Locate the cell with the specified text and output its [x, y] center coordinate. 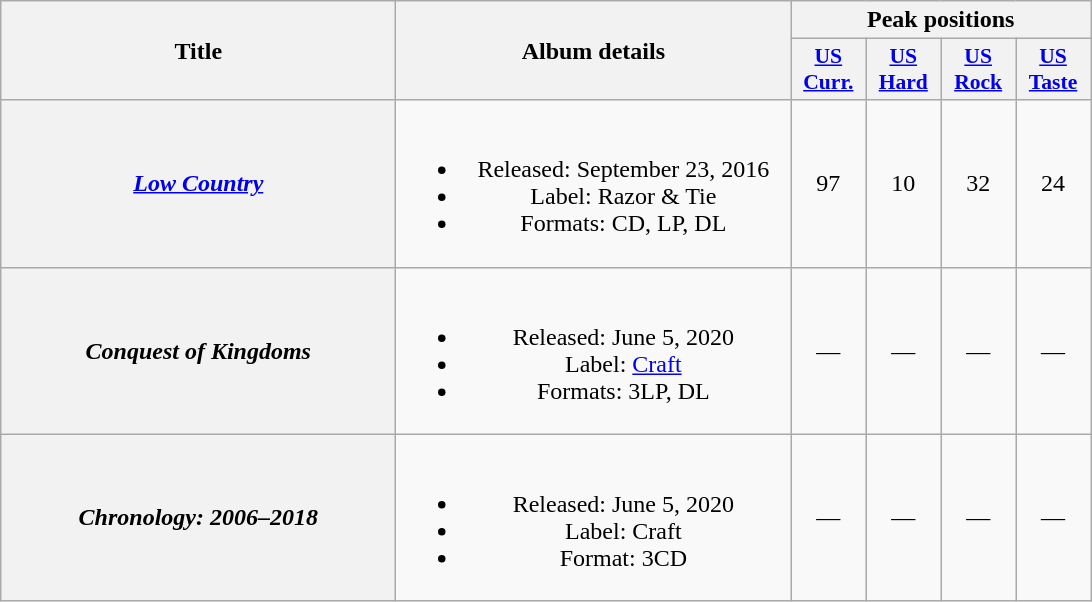
Title [198, 50]
Released: September 23, 2016Label: Razor & TieFormats: CD, LP, DL [594, 184]
USRock [978, 70]
Peak positions [941, 20]
USCurr. [828, 70]
32 [978, 184]
Chronology: 2006–2018 [198, 518]
10 [904, 184]
24 [1054, 184]
Low Country [198, 184]
USHard [904, 70]
Released: June 5, 2020Label: CraftFormat: 3CD [594, 518]
Conquest of Kingdoms [198, 350]
Released: June 5, 2020Label: CraftFormats: 3LP, DL [594, 350]
97 [828, 184]
Album details [594, 50]
USTaste [1054, 70]
